Extract the [x, y] coordinate from the center of the cell holding the provided text.  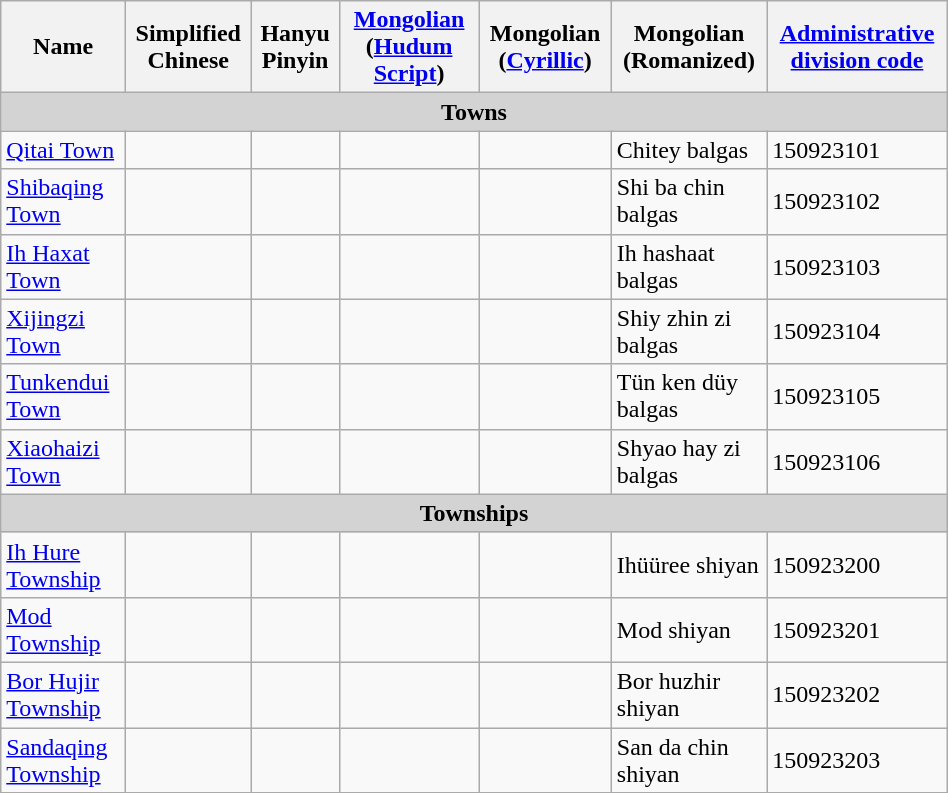
150923203 [858, 760]
150923102 [858, 202]
150923200 [858, 564]
150923101 [858, 150]
Mongolian (Romanized) [688, 47]
San da chin shiyan [688, 760]
Towns [474, 112]
Shiy zhin zi balgas [688, 332]
Mongolian (Cyrillic) [545, 47]
Townships [474, 513]
Shyao hay zi balgas [688, 462]
Sandaqing Township [64, 760]
Ih hashaat balgas [688, 266]
150923106 [858, 462]
Qitai Town [64, 150]
Mod Township [64, 630]
Ih Hure Township [64, 564]
Simplified Chinese [188, 47]
Xijingzi Town [64, 332]
Tün ken düy balgas [688, 396]
Administrative division code [858, 47]
Bor Hujir Township [64, 694]
Ihüüree shiyan [688, 564]
150923105 [858, 396]
Shibaqing Town [64, 202]
Ih Haxat Town [64, 266]
Xiaohaizi Town [64, 462]
Mod shiyan [688, 630]
Hanyu Pinyin [295, 47]
Shi ba chin balgas [688, 202]
150923104 [858, 332]
Bor huzhir shiyan [688, 694]
Mongolian (Hudum Script) [409, 47]
150923201 [858, 630]
Name [64, 47]
150923202 [858, 694]
150923103 [858, 266]
Chitey balgas [688, 150]
Tunkendui Town [64, 396]
